Search for the cell housing the specified text and yield its [X, Y] center coordinate. 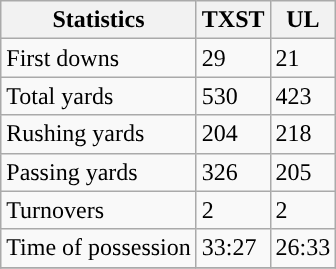
Total yards [99, 96]
205 [303, 172]
26:33 [303, 248]
326 [233, 172]
218 [303, 134]
Time of possession [99, 248]
Passing yards [99, 172]
21 [303, 58]
TXST [233, 20]
204 [233, 134]
33:27 [233, 248]
423 [303, 96]
UL [303, 20]
530 [233, 96]
Rushing yards [99, 134]
Statistics [99, 20]
First downs [99, 58]
Turnovers [99, 210]
29 [233, 58]
